Return (X, Y) of the center of cell containing provided text 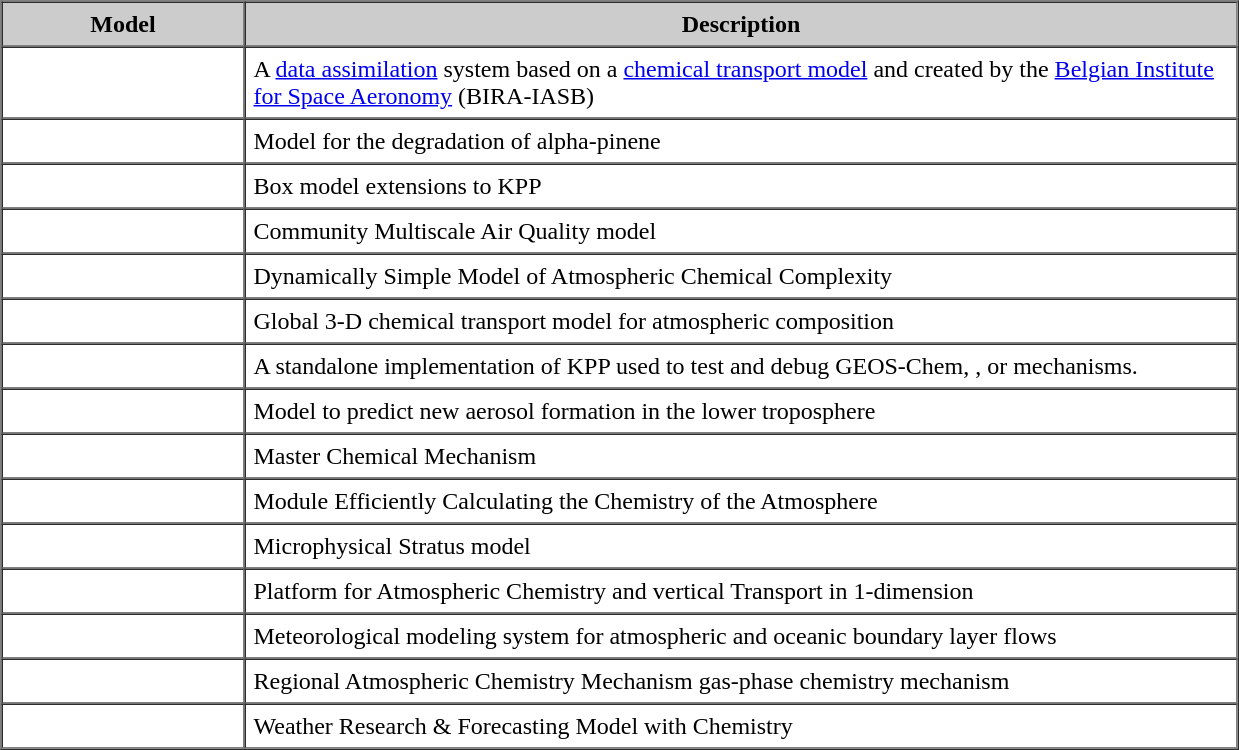
A standalone implementation of KPP used to test and debug GEOS-Chem, , or mechanisms. (740, 366)
Dynamically Simple Model of Atmospheric Chemical Complexity (740, 276)
Weather Research & Forecasting Model with Chemistry (740, 726)
Model (124, 24)
A data assimilation system based on a chemical transport model and created by the Belgian Institute for Space Aeronomy (BIRA-IASB) (740, 82)
Meteorological modeling system for atmospheric and oceanic boundary layer flows (740, 636)
Box model extensions to KPP (740, 186)
Microphysical Stratus model (740, 546)
Model to predict new aerosol formation in the lower troposphere (740, 410)
Module Efficiently Calculating the Chemistry of the Atmosphere (740, 500)
Platform for Atmospheric Chemistry and vertical Transport in 1-dimension (740, 590)
Regional Atmospheric Chemistry Mechanism gas-phase chemistry mechanism (740, 680)
Global 3-D chemical transport model for atmospheric composition (740, 320)
Description (740, 24)
Master Chemical Mechanism (740, 456)
Community Multiscale Air Quality model (740, 230)
Model for the degradation of alpha-pinene (740, 140)
